Return the [x, y] coordinate for the center point of the cell that contains the specified text.  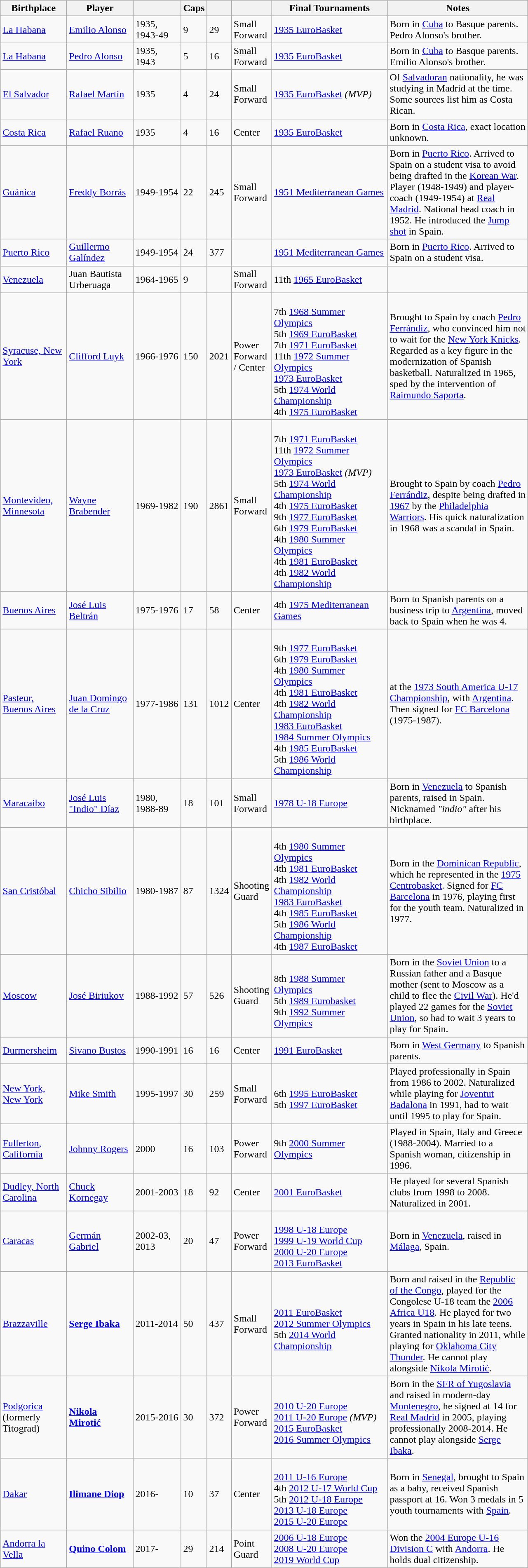
Fullerton, California [34, 1148]
Syracuse, New York [34, 356]
190 [194, 505]
San Cristóbal [34, 891]
Ilimane Diop [100, 1494]
1977-1986 [157, 704]
1969-1982 [157, 505]
2011-2014 [157, 1324]
at the 1973 South America U-17 Championship, with Argentina. Then signed for FC Barcelona (1975-1987). [458, 704]
Juan Domingo de la Cruz [100, 704]
1935 EuroBasket (MVP) [330, 94]
Podgorica (formerly Titograd) [34, 1417]
372 [219, 1417]
57 [194, 996]
17 [194, 610]
Won the 2004 Europe U-16 Division C with Andorra. He holds dual citizenship. [458, 1549]
Buenos Aires [34, 610]
1995-1997 [157, 1094]
1988-1992 [157, 996]
Costa Rica [34, 132]
Chuck Kornegay [100, 1192]
1324 [219, 891]
2021 [219, 356]
9th 2000 Summer Olympics [330, 1148]
22 [194, 192]
37 [219, 1494]
20 [194, 1241]
Rafael Ruano [100, 132]
El Salvador [34, 94]
103 [219, 1148]
1980-1987 [157, 891]
Pasteur, Buenos Aires [34, 704]
Brazzaville [34, 1324]
150 [194, 356]
1991 EuroBasket [330, 1050]
Wayne Brabender [100, 505]
Puerto Rico [34, 252]
11th 1965 EuroBasket [330, 279]
377 [219, 252]
1966-1976 [157, 356]
Of Salvadoran nationality, he was studying in Madrid at the time. Some sources list him as Costa Rican. [458, 94]
Dakar [34, 1494]
Maracaibo [34, 803]
Freddy Borrás [100, 192]
1012 [219, 704]
2001 EuroBasket [330, 1192]
1975-1976 [157, 610]
2010 U-20 Europe 2011 U-20 Europe (MVP) 2015 EuroBasket 2016 Summer Olympics [330, 1417]
Serge Ibaka [100, 1324]
1964-1965 [157, 279]
Sivano Bustos [100, 1050]
Rafael Martín [100, 94]
2002-03, 2013 [157, 1241]
5 [194, 56]
Player [100, 8]
1935, 1943 [157, 56]
Notes [458, 8]
Mike Smith [100, 1094]
131 [194, 704]
2015-2016 [157, 1417]
Johnny Rogers [100, 1148]
526 [219, 996]
Point Guard [251, 1549]
2006 U-18 Europe 2008 U-20 Europe 2019 World Cup [330, 1549]
Caps [194, 8]
Quino Colom [100, 1549]
2017- [157, 1549]
50 [194, 1324]
Born in Venezuela to Spanish parents, raised in Spain. Nicknamed "indio" after his birthplace. [458, 803]
Montevideo, Minnesota [34, 505]
1978 U-18 Europe [330, 803]
He played for several Spanish clubs from 1998 to 2008. Naturalized in 2001. [458, 1192]
Guillermo Galíndez [100, 252]
Born in Costa Rica, exact location unknown. [458, 132]
2016- [157, 1494]
87 [194, 891]
92 [219, 1192]
214 [219, 1549]
Juan Bautista Urberuaga [100, 279]
8th 1988 Summer Olympics 5th 1989 Eurobasket 9th 1992 Summer Olympics [330, 996]
10 [194, 1494]
259 [219, 1094]
Born to Spanish parents on a business trip to Argentina, moved back to Spain when he was 4. [458, 610]
4th 1975 Mediterranean Games [330, 610]
Born in Cuba to Basque parents. Emilio Alonso's brother. [458, 56]
Guánica [34, 192]
1935, 1943-49 [157, 30]
2011 U-16 Europe 4th 2012 U-17 World Cup 5th 2012 U-18 Europe 2013 U-18 Europe 2015 U-20 Europe [330, 1494]
Chicho Sibilio [100, 891]
Andorra la Vella [34, 1549]
Dudley, North Carolina [34, 1192]
2001-2003 [157, 1192]
Born in Puerto Rico. Arrived to Spain on a student visa. [458, 252]
New York, New York [34, 1094]
Final Tournaments [330, 8]
58 [219, 610]
Born in Venezuela, raised in Málaga, Spain. [458, 1241]
Played in Spain, Italy and Greece (1988-2004). Married to a Spanish woman, citizenship in 1996. [458, 1148]
Nikola Mirotić [100, 1417]
Venezuela [34, 279]
Born in Cuba to Basque parents. Pedro Alonso's brother. [458, 30]
2000 [157, 1148]
Birthplace [34, 8]
Power Forward / Center [251, 356]
Emilio Alonso [100, 30]
José Biriukov [100, 996]
245 [219, 192]
Played professionally in Spain from 1986 to 2002. Naturalized while playing for Joventut Badalona in 1991, had to wait until 1995 to play for Spain. [458, 1094]
6th 1995 EuroBasket 5th 1997 EuroBasket [330, 1094]
2861 [219, 505]
Caracas [34, 1241]
101 [219, 803]
Clifford Luyk [100, 356]
1990-1991 [157, 1050]
Born in West Germany to Spanish parents. [458, 1050]
Durmersheim [34, 1050]
1998 U-18 Europe 1999 U-19 World Cup 2000 U-20 Europe 2013 EuroBasket [330, 1241]
47 [219, 1241]
1980, 1988-89 [157, 803]
Germán Gabriel [100, 1241]
2011 EuroBasket 2012 Summer Olympics 5th 2014 World Championship [330, 1324]
Born in Senegal, brought to Spain as a baby, received Spanish passport at 16. Won 3 medals in 5 youth tournaments with Spain. [458, 1494]
Pedro Alonso [100, 56]
José Luis "Indio" Díaz [100, 803]
437 [219, 1324]
José Luis Beltrán [100, 610]
Moscow [34, 996]
